Provide the (X, Y) coordinate of the cell's center where the given text is located.  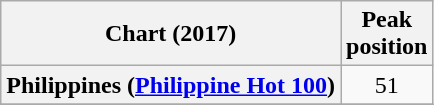
51 (387, 85)
Peak position (387, 34)
Chart (2017) (171, 34)
Philippines (Philippine Hot 100) (171, 85)
